Detect which cell encompasses the target text, then output its [x, y] center coordinate. 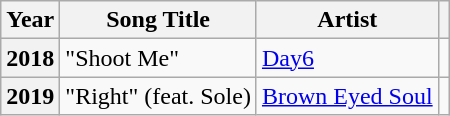
Day6 [347, 58]
"Shoot Me" [158, 58]
2019 [30, 96]
Brown Eyed Soul [347, 96]
Year [30, 20]
2018 [30, 58]
"Right" (feat. Sole) [158, 96]
Song Title [158, 20]
Artist [347, 20]
